Pinpoint the cell where the given text exists, returning its [x, y] midpoint coordinate. 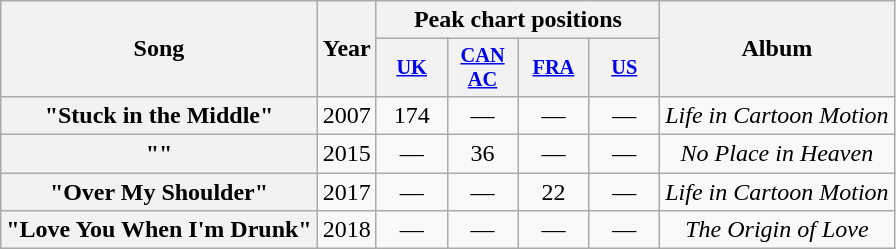
"Stuck in the Middle" [159, 115]
Year [346, 49]
2007 [346, 115]
"Over My Shoulder" [159, 192]
2015 [346, 154]
The Origin of Love [777, 230]
Peak chart positions [518, 20]
2018 [346, 230]
Album [777, 49]
2017 [346, 192]
174 [412, 115]
36 [482, 154]
22 [554, 192]
"" [159, 154]
US [624, 68]
No Place in Heaven [777, 154]
Song [159, 49]
FRA [554, 68]
UK [412, 68]
"Love You When I'm Drunk" [159, 230]
CANAC [482, 68]
